Scan for the cell matching the given text and deliver its (X, Y) coordinate at center. 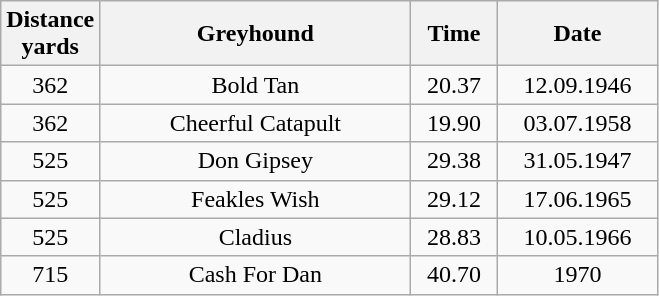
28.83 (454, 237)
Date (578, 34)
Feakles Wish (256, 199)
Bold Tan (256, 85)
Distance yards (50, 34)
29.38 (454, 161)
Cash For Dan (256, 275)
31.05.1947 (578, 161)
29.12 (454, 199)
17.06.1965 (578, 199)
03.07.1958 (578, 123)
20.37 (454, 85)
40.70 (454, 275)
10.05.1966 (578, 237)
715 (50, 275)
1970 (578, 275)
Cheerful Catapult (256, 123)
Cladius (256, 237)
Don Gipsey (256, 161)
Time (454, 34)
Greyhound (256, 34)
12.09.1946 (578, 85)
19.90 (454, 123)
